Identify which cell holds the provided text, then report its (x, y) central coordinate. 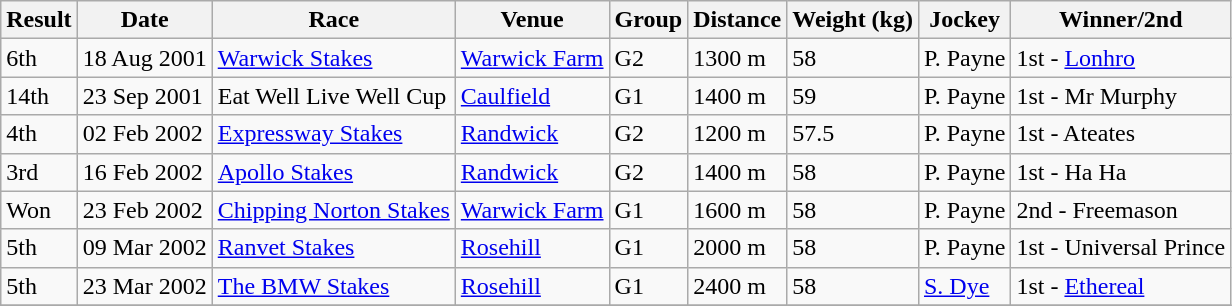
1st - Ateates (1121, 134)
Ranvet Stakes (334, 248)
Date (144, 20)
23 Sep 2001 (144, 96)
The BMW Stakes (334, 286)
Winner/2nd (1121, 20)
14th (39, 96)
Expressway Stakes (334, 134)
Distance (738, 20)
Result (39, 20)
23 Feb 2002 (144, 210)
Caulfield (532, 96)
Weight (kg) (853, 20)
18 Aug 2001 (144, 58)
Eat Well Live Well Cup (334, 96)
1st - Universal Prince (1121, 248)
2400 m (738, 286)
1600 m (738, 210)
1st - Ethereal (1121, 286)
Apollo Stakes (334, 172)
1st - Ha Ha (1121, 172)
Group (648, 20)
59 (853, 96)
1300 m (738, 58)
1200 m (738, 134)
S. Dye (964, 286)
57.5 (853, 134)
Race (334, 20)
6th (39, 58)
1st - Lonhro (1121, 58)
4th (39, 134)
Warwick Stakes (334, 58)
Venue (532, 20)
Jockey (964, 20)
1st - Mr Murphy (1121, 96)
09 Mar 2002 (144, 248)
Won (39, 210)
3rd (39, 172)
2000 m (738, 248)
02 Feb 2002 (144, 134)
23 Mar 2002 (144, 286)
Chipping Norton Stakes (334, 210)
16 Feb 2002 (144, 172)
2nd - Freemason (1121, 210)
